Return the [x, y] coordinate for the center point of the cell that contains the specified text.  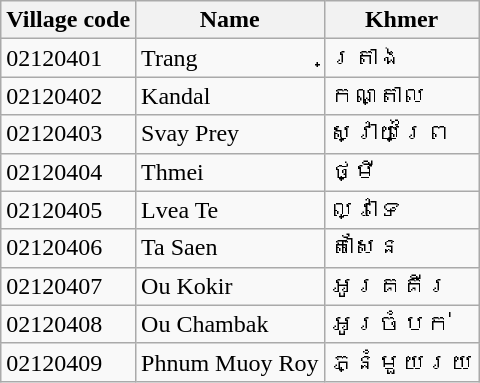
Ou Kokir [230, 286]
Trang [230, 58]
Ta Saen [230, 248]
02120409 [68, 362]
Ou Chambak [230, 324]
អូរចំបក់ [402, 324]
Phnum Muoy Roy [230, 362]
Village code [68, 20]
ត្រាង [402, 58]
Svay Prey [230, 134]
Khmer [402, 20]
02120408 [68, 324]
Thmei [230, 172]
ភ្នំមួយរយ [402, 362]
02120405 [68, 210]
កណ្តាល [402, 96]
02120406 [68, 248]
02120403 [68, 134]
តាសែន [402, 248]
Kandal [230, 96]
អូរគគីរ [402, 286]
02120404 [68, 172]
02120402 [68, 96]
ល្វាទេ [402, 210]
ស្វាយព្រៃ [402, 134]
Name [230, 20]
02120401 [68, 58]
02120407 [68, 286]
Lvea Te [230, 210]
ថ្មី [402, 172]
